Identify which cell holds the provided text, then report its (x, y) central coordinate. 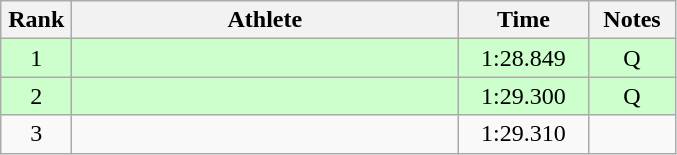
2 (36, 96)
1:29.300 (524, 96)
1:29.310 (524, 134)
Time (524, 20)
Athlete (265, 20)
Rank (36, 20)
Notes (632, 20)
1 (36, 58)
1:28.849 (524, 58)
3 (36, 134)
